Extract the [x, y] coordinate from the center of the cell holding the provided text.  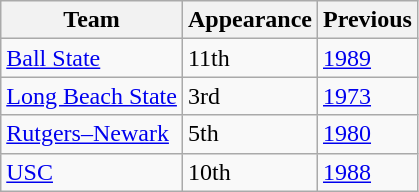
Rutgers–Newark [92, 134]
10th [250, 172]
USC [92, 172]
Long Beach State [92, 96]
Ball State [92, 58]
3rd [250, 96]
Appearance [250, 20]
1989 [367, 58]
Team [92, 20]
1988 [367, 172]
11th [250, 58]
5th [250, 134]
1980 [367, 134]
1973 [367, 96]
Previous [367, 20]
